Output the [x, y] coordinate of the center of the cell containing the given text.  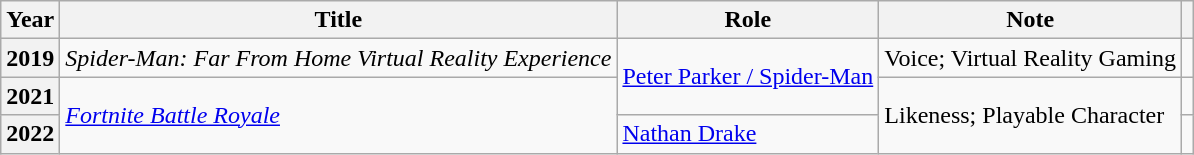
Title [338, 20]
Note [1030, 20]
Fortnite Battle Royale [338, 115]
Peter Parker / Spider-Man [748, 77]
Year [30, 20]
Likeness; Playable Character [1030, 115]
2021 [30, 96]
Role [748, 20]
Spider-Man: Far From Home Virtual Reality Experience [338, 58]
2022 [30, 134]
Nathan Drake [748, 134]
Voice; Virtual Reality Gaming [1030, 58]
2019 [30, 58]
